Pinpoint the cell where the given text exists, returning its (X, Y) midpoint coordinate. 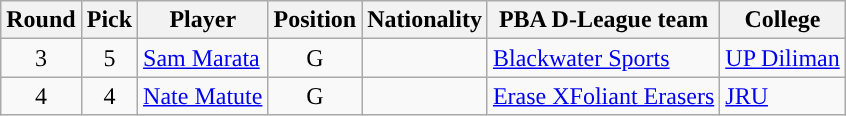
JRU (783, 96)
UP Diliman (783, 58)
Nationality (425, 20)
5 (109, 58)
Pick (109, 20)
Blackwater Sports (603, 58)
3 (41, 58)
Round (41, 20)
Nate Matute (203, 96)
PBA D-League team (603, 20)
Position (315, 20)
Player (203, 20)
Erase XFoliant Erasers (603, 96)
College (783, 20)
Sam Marata (203, 58)
